Scan for the cell matching the given text and deliver its [x, y] coordinate at center. 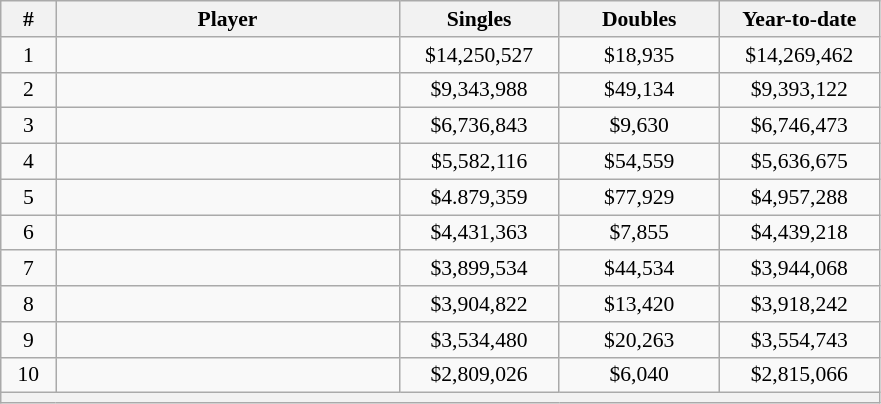
$2,815,066 [799, 375]
5 [28, 197]
$3,944,068 [799, 269]
$5,582,116 [479, 162]
$4,957,288 [799, 197]
$4,431,363 [479, 233]
$13,420 [639, 304]
Player [228, 19]
$6,736,843 [479, 126]
$18,935 [639, 55]
$3,899,534 [479, 269]
$54,559 [639, 162]
$3,904,822 [479, 304]
$20,263 [639, 340]
$77,929 [639, 197]
8 [28, 304]
$5,636,675 [799, 162]
4 [28, 162]
$4.879,359 [479, 197]
$6,040 [639, 375]
$3,554,743 [799, 340]
$4,439,218 [799, 233]
6 [28, 233]
2 [28, 90]
$3,918,242 [799, 304]
Doubles [639, 19]
1 [28, 55]
$3,534,480 [479, 340]
$9,393,122 [799, 90]
$49,134 [639, 90]
$44,534 [639, 269]
$14,269,462 [799, 55]
# [28, 19]
$2,809,026 [479, 375]
10 [28, 375]
$9,630 [639, 126]
$7,855 [639, 233]
$9,343,988 [479, 90]
Singles [479, 19]
$14,250,527 [479, 55]
3 [28, 126]
Year-to-date [799, 19]
$6,746,473 [799, 126]
7 [28, 269]
9 [28, 340]
